Identify which cell holds the provided text, then report its [X, Y] central coordinate. 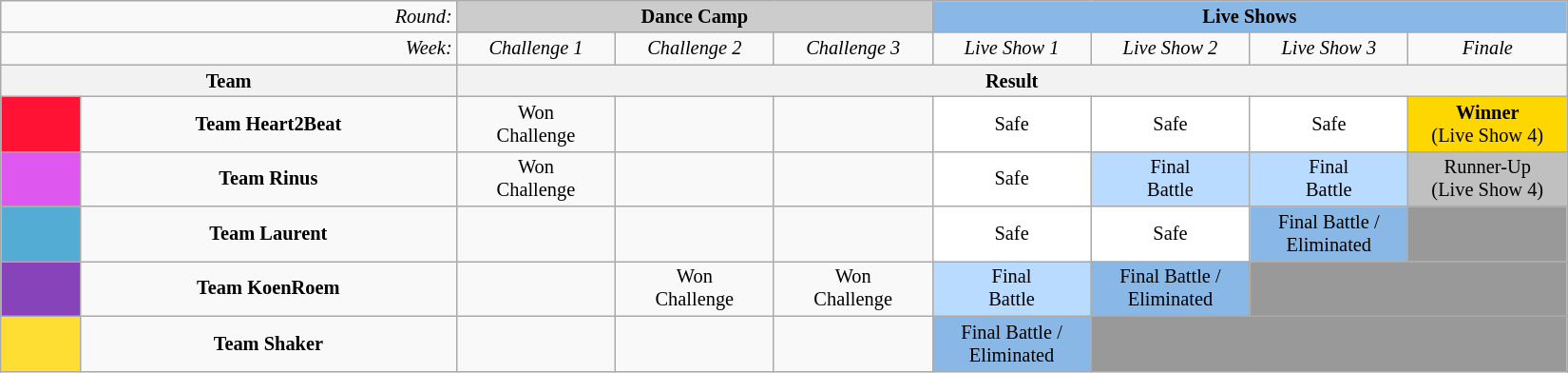
Challenge 3 [853, 49]
Team KoenRoem [268, 288]
Team Rinus [268, 179]
Round: [229, 16]
Team Shaker [268, 344]
Challenge 2 [694, 49]
Dance Camp [696, 16]
Won Challenge [536, 179]
Challenge 1 [536, 49]
Live Show 2 [1171, 49]
Team Laurent [268, 234]
Team [229, 81]
Finale [1488, 49]
Winner(Live Show 4) [1488, 124]
Runner-Up(Live Show 4) [1488, 179]
Live Show 1 [1011, 49]
Result [1012, 81]
Week: [229, 49]
Live Shows [1250, 16]
Live Show 3 [1329, 49]
Team Heart2Beat [268, 124]
